Detect which cell encompasses the target text, then output its [x, y] center coordinate. 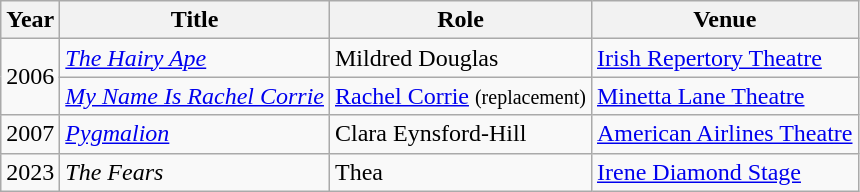
Role [460, 20]
American Airlines Theatre [724, 134]
Year [30, 20]
Thea [460, 172]
Irene Diamond Stage [724, 172]
The Fears [195, 172]
Title [195, 20]
My Name Is Rachel Corrie [195, 96]
Venue [724, 20]
2023 [30, 172]
Pygmalion [195, 134]
Rachel Corrie (replacement) [460, 96]
2007 [30, 134]
2006 [30, 77]
Clara Eynsford-Hill [460, 134]
Minetta Lane Theatre [724, 96]
Irish Repertory Theatre [724, 58]
Mildred Douglas [460, 58]
The Hairy Ape [195, 58]
